Provide the (X, Y) coordinate of the cell's center where the given text is located.  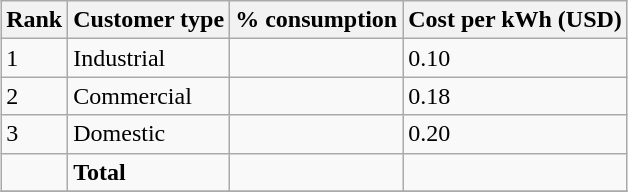
Rank (34, 20)
0.18 (516, 96)
1 (34, 58)
Cost per kWh (USD) (516, 20)
3 (34, 134)
Domestic (149, 134)
% consumption (316, 20)
Commercial (149, 96)
2 (34, 96)
Total (149, 172)
0.20 (516, 134)
Customer type (149, 20)
0.10 (516, 58)
Industrial (149, 58)
